Scan for the cell matching the given text and deliver its (X, Y) coordinate at center. 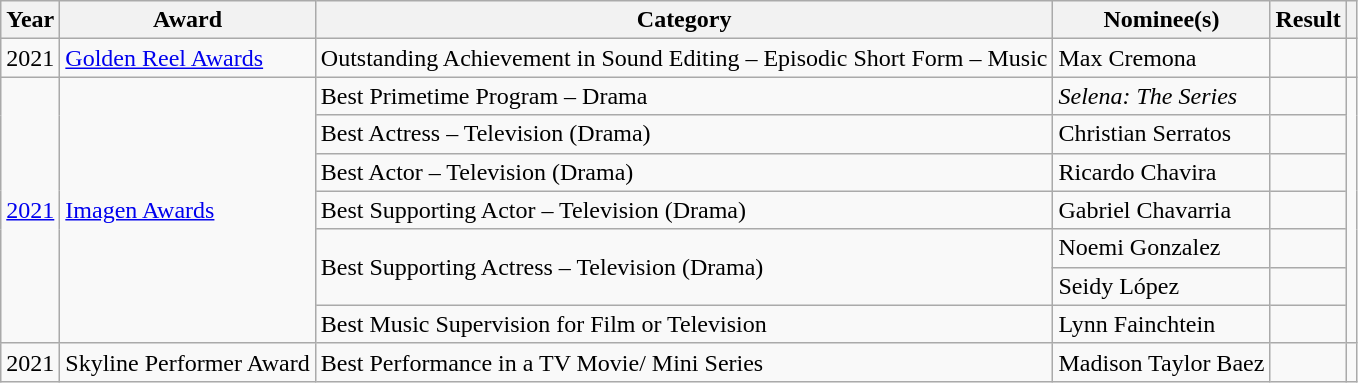
Max Cremona (1162, 58)
Best Music Supervision for Film or Television (684, 324)
Christian Serratos (1162, 134)
Nominee(s) (1162, 20)
Best Actress – Television (Drama) (684, 134)
Noemi Gonzalez (1162, 248)
Lynn Fainchtein (1162, 324)
Award (188, 20)
Madison Taylor Baez (1162, 362)
Seidy López (1162, 286)
Gabriel Chavarria (1162, 210)
Ricardo Chavira (1162, 172)
Golden Reel Awards (188, 58)
Result (1308, 20)
Best Supporting Actress – Television (Drama) (684, 267)
Best Primetime Program – Drama (684, 96)
Outstanding Achievement in Sound Editing – Episodic Short Form – Music (684, 58)
Category (684, 20)
Selena: The Series (1162, 96)
Best Supporting Actor – Television (Drama) (684, 210)
Best Actor – Television (Drama) (684, 172)
Best Performance in a TV Movie/ Mini Series (684, 362)
Imagen Awards (188, 210)
Skyline Performer Award (188, 362)
Year (30, 20)
